Pinpoint the cell where the given text exists, returning its [x, y] midpoint coordinate. 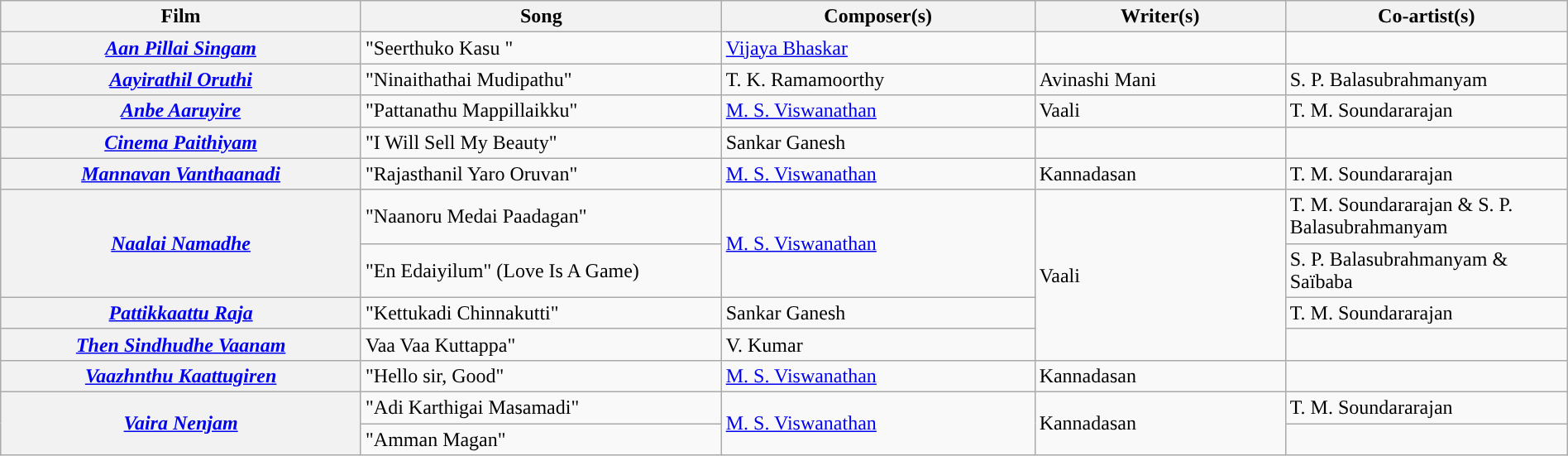
V. Kumar [878, 344]
Co-artist(s) [1426, 17]
Vaa Vaa Kuttappa" [541, 344]
"Adi Karthigai Masamadi" [541, 407]
S. P. Balasubrahmanyam & Saïbaba [1426, 270]
Song [541, 17]
Then Sindhudhe Vaanam [181, 344]
Vaira Nenjam [181, 423]
Pattikkaattu Raja [181, 313]
Anbe Aaruyire [181, 111]
"Amman Magan" [541, 439]
"Hello sir, Good" [541, 376]
Cinema Paithiyam [181, 142]
"Ninaithathai Mudipathu" [541, 79]
"Naanoru Medai Paadagan" [541, 217]
T. K. Ramamoorthy [878, 79]
Aayirathil Oruthi [181, 79]
Film [181, 17]
"Pattanathu Mappillaikku" [541, 111]
Mannavan Vanthaanadi [181, 174]
"Kettukadi Chinnakutti" [541, 313]
Aan Pillai Singam [181, 48]
Vaazhnthu Kaattugiren [181, 376]
Avinashi Mani [1159, 79]
"Rajasthanil Yaro Oruvan" [541, 174]
Composer(s) [878, 17]
Vijaya Bhaskar [878, 48]
T. M. Soundararajan & S. P. Balasubrahmanyam [1426, 217]
"Seerthuko Kasu " [541, 48]
Writer(s) [1159, 17]
S. P. Balasubrahmanyam [1426, 79]
"I Will Sell My Beauty" [541, 142]
Naalai Namadhe [181, 243]
"En Edaiyilum" (Love Is A Game) [541, 270]
